Return (X, Y) of the center of cell containing provided text 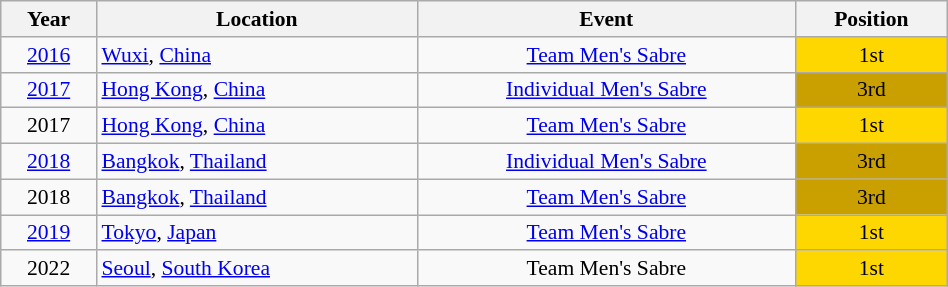
Event (606, 19)
Year (49, 19)
Seoul, South Korea (256, 269)
Position (871, 19)
Location (256, 19)
2019 (49, 233)
2022 (49, 269)
Wuxi, China (256, 55)
Tokyo, Japan (256, 233)
2016 (49, 55)
